Find where the given text appears and provide that cell's center as (X, Y) coordinate. 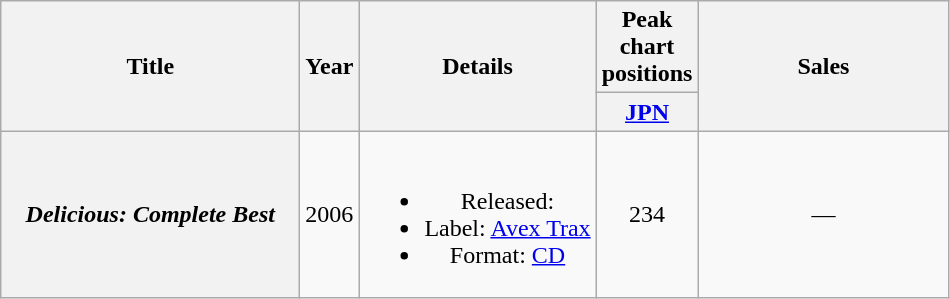
— (824, 214)
Title (150, 66)
Sales (824, 66)
Delicious: Complete Best (150, 214)
Year (330, 66)
Details (478, 66)
Peak chart positions (647, 47)
234 (647, 214)
JPN (647, 112)
2006 (330, 214)
Released: Label: Avex TraxFormat: CD (478, 214)
